For the text-containing cell, return its midpoint in (x, y) coordinate format. 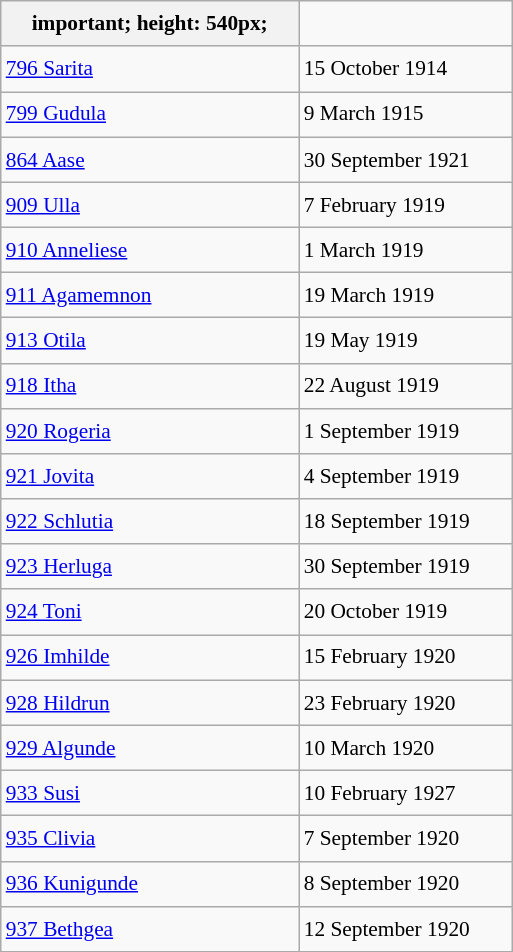
929 Algunde (150, 748)
18 September 1919 (406, 522)
15 February 1920 (406, 658)
1 September 1919 (406, 430)
921 Jovita (150, 476)
4 September 1919 (406, 476)
23 February 1920 (406, 702)
19 May 1919 (406, 340)
913 Otila (150, 340)
22 August 1919 (406, 386)
30 September 1921 (406, 160)
796 Sarita (150, 68)
922 Schlutia (150, 522)
910 Anneliese (150, 250)
799 Gudula (150, 114)
911 Agamemnon (150, 296)
important; height: 540px; (150, 24)
935 Clivia (150, 838)
918 Itha (150, 386)
926 Imhilde (150, 658)
909 Ulla (150, 204)
1 March 1919 (406, 250)
7 September 1920 (406, 838)
928 Hildrun (150, 702)
12 September 1920 (406, 928)
20 October 1919 (406, 612)
924 Toni (150, 612)
7 February 1919 (406, 204)
864 Aase (150, 160)
30 September 1919 (406, 566)
19 March 1919 (406, 296)
937 Bethgea (150, 928)
923 Herluga (150, 566)
9 March 1915 (406, 114)
933 Susi (150, 792)
15 October 1914 (406, 68)
920 Rogeria (150, 430)
936 Kunigunde (150, 884)
10 March 1920 (406, 748)
8 September 1920 (406, 884)
10 February 1927 (406, 792)
